Provide the [X, Y] coordinate of the cell's center where the given text is located.  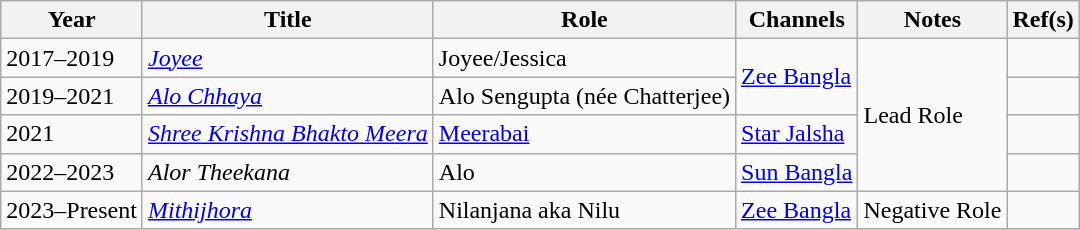
Nilanjana aka Nilu [584, 210]
Title [288, 20]
Star Jalsha [797, 134]
Shree Krishna Bhakto Meera [288, 134]
Sun Bangla [797, 172]
Role [584, 20]
Alor Theekana [288, 172]
Alo Sengupta (née Chatterjee) [584, 96]
Channels [797, 20]
2021 [72, 134]
Negative Role [932, 210]
2022–2023 [72, 172]
Alo Chhaya [288, 96]
Alo [584, 172]
Joyee/Jessica [584, 58]
Year [72, 20]
Notes [932, 20]
2019–2021 [72, 96]
Joyee [288, 58]
2023–Present [72, 210]
Meerabai [584, 134]
Ref(s) [1043, 20]
Mithijhora [288, 210]
2017–2019 [72, 58]
Lead Role [932, 115]
